Pinpoint the cell where the given text exists, returning its [X, Y] midpoint coordinate. 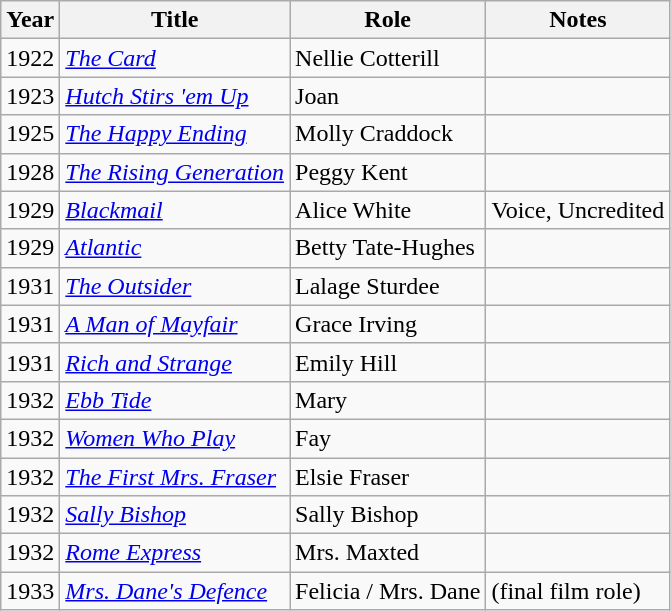
Betty Tate-Hughes [388, 248]
The Outsider [175, 286]
1923 [30, 96]
Year [30, 20]
Atlantic [175, 248]
A Man of Mayfair [175, 324]
The Happy Ending [175, 134]
1922 [30, 58]
The First Mrs. Fraser [175, 477]
Fay [388, 438]
Mrs. Maxted [388, 553]
Role [388, 20]
Title [175, 20]
Women Who Play [175, 438]
Hutch Stirs 'em Up [175, 96]
Voice, Uncredited [578, 210]
Ebb Tide [175, 400]
Emily Hill [388, 362]
The Card [175, 58]
Blackmail [175, 210]
The Rising Generation [175, 172]
1925 [30, 134]
(final film role) [578, 591]
Rich and Strange [175, 362]
Peggy Kent [388, 172]
1928 [30, 172]
Joan [388, 96]
Alice White [388, 210]
Grace Irving [388, 324]
1933 [30, 591]
Felicia / Mrs. Dane [388, 591]
Mary [388, 400]
Elsie Fraser [388, 477]
Mrs. Dane's Defence [175, 591]
Lalage Sturdee [388, 286]
Molly Craddock [388, 134]
Rome Express [175, 553]
Notes [578, 20]
Nellie Cotterill [388, 58]
